Capture the cell that displays the provided text and extract its (x, y) central coordinate. 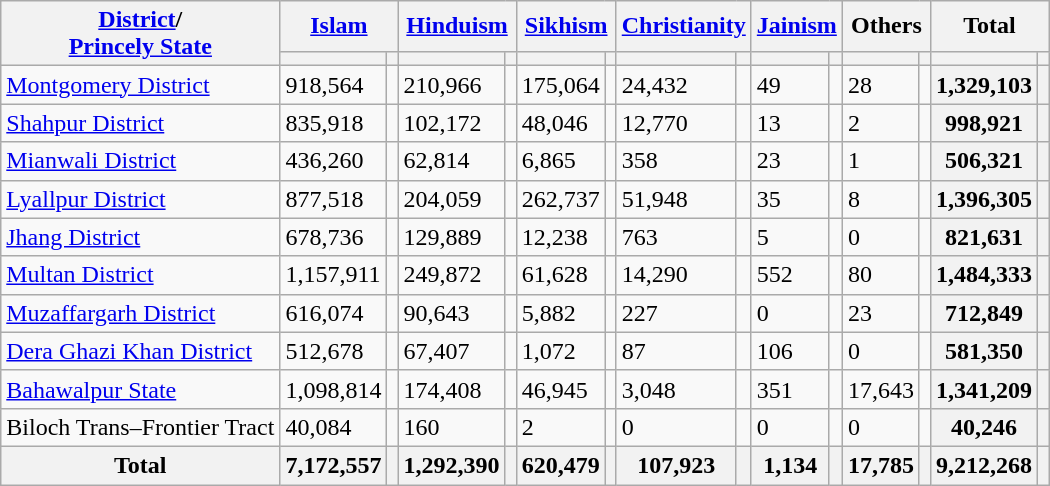
14,290 (676, 275)
Lyallpur District (140, 199)
61,628 (560, 275)
Christianity (684, 26)
107,923 (676, 465)
204,059 (452, 199)
Montgomery District (140, 85)
Others (886, 26)
Biloch Trans–Frontier Tract (140, 427)
Mianwali District (140, 161)
581,350 (984, 351)
835,918 (334, 123)
District/Princely State (140, 34)
1,329,103 (984, 85)
87 (676, 351)
7,172,557 (334, 465)
1,134 (790, 465)
3,048 (676, 389)
436,260 (334, 161)
49 (790, 85)
62,814 (452, 161)
506,321 (984, 161)
5 (790, 237)
8 (880, 199)
67,407 (452, 351)
Muzaffargarh District (140, 313)
35 (790, 199)
1,484,333 (984, 275)
678,736 (334, 237)
351 (790, 389)
28 (880, 85)
Jhang District (140, 237)
Multan District (140, 275)
13 (790, 123)
998,921 (984, 123)
Hinduism (457, 26)
6,865 (560, 161)
249,872 (452, 275)
9,212,268 (984, 465)
620,479 (560, 465)
Islam (339, 26)
40,084 (334, 427)
1 (880, 161)
12,238 (560, 237)
877,518 (334, 199)
Bahawalpur State (140, 389)
175,064 (560, 85)
918,564 (334, 85)
17,785 (880, 465)
616,074 (334, 313)
102,172 (452, 123)
1,292,390 (452, 465)
17,643 (880, 389)
Jainism (796, 26)
358 (676, 161)
1,341,209 (984, 389)
1,157,911 (334, 275)
552 (790, 275)
174,408 (452, 389)
46,945 (560, 389)
48,046 (560, 123)
512,678 (334, 351)
1,072 (560, 351)
Shahpur District (140, 123)
210,966 (452, 85)
90,643 (452, 313)
Sikhism (566, 26)
Dera Ghazi Khan District (140, 351)
106 (790, 351)
129,889 (452, 237)
763 (676, 237)
712,849 (984, 313)
821,631 (984, 237)
227 (676, 313)
40,246 (984, 427)
262,737 (560, 199)
160 (452, 427)
5,882 (560, 313)
1,098,814 (334, 389)
80 (880, 275)
1,396,305 (984, 199)
51,948 (676, 199)
12,770 (676, 123)
24,432 (676, 85)
